Locate the cell with the specified text and output its [x, y] center coordinate. 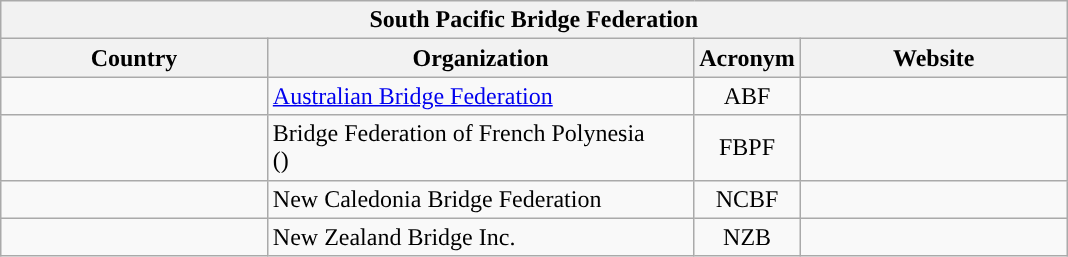
Website [934, 58]
New Caledonia Bridge Federation [480, 199]
FBPF [748, 148]
Bridge Federation of French Polynesia() [480, 148]
New Zealand Bridge Inc. [480, 237]
South Pacific Bridge Federation [534, 20]
NZB [748, 237]
Australian Bridge Federation [480, 96]
Country [134, 58]
Acronym [748, 58]
ABF [748, 96]
Organization [480, 58]
NCBF [748, 199]
